Capture the cell that displays the provided text and extract its (X, Y) central coordinate. 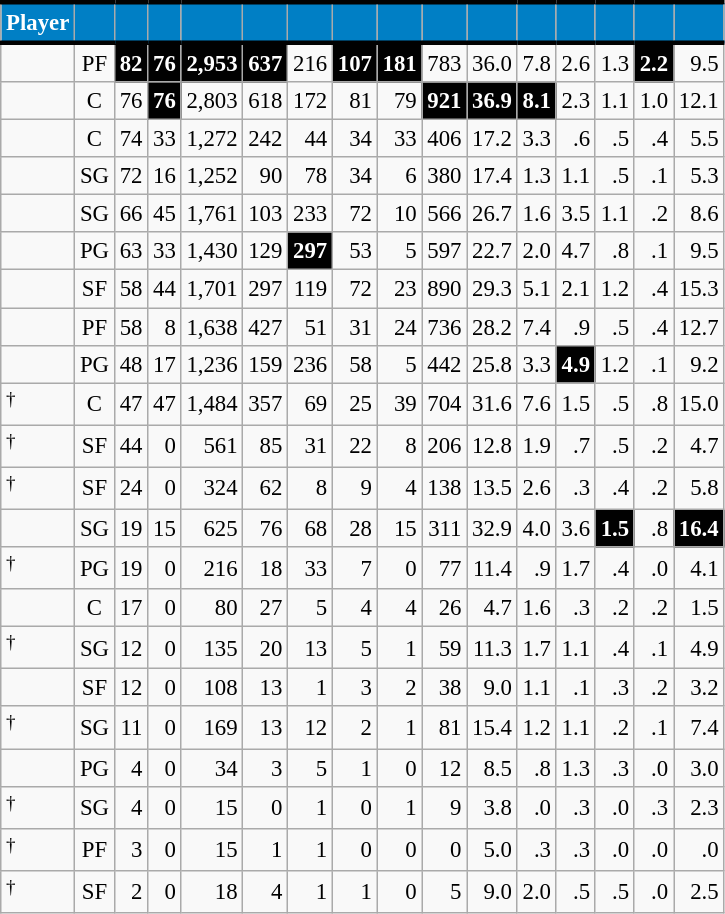
38 (444, 688)
625 (212, 528)
27 (266, 608)
3.6 (576, 528)
357 (266, 404)
69 (310, 404)
68 (310, 528)
3.2 (699, 688)
1,761 (212, 214)
51 (310, 327)
23 (400, 289)
890 (444, 289)
242 (266, 139)
15.0 (699, 404)
16 (164, 176)
2.2 (654, 62)
66 (130, 214)
1,484 (212, 404)
921 (444, 101)
22.7 (492, 251)
5.5 (699, 139)
597 (444, 251)
3.5 (576, 214)
2,803 (212, 101)
25 (354, 404)
45 (164, 214)
637 (266, 62)
12.1 (699, 101)
39 (400, 404)
28.2 (492, 327)
36.9 (492, 101)
169 (212, 728)
15.3 (699, 289)
11.3 (492, 648)
7.6 (536, 404)
36.0 (492, 62)
129 (266, 251)
7 (354, 568)
13.5 (492, 488)
59 (444, 648)
8.5 (492, 768)
135 (212, 648)
.6 (576, 139)
17.2 (492, 139)
233 (310, 214)
2,953 (212, 62)
1,430 (212, 251)
561 (212, 446)
103 (266, 214)
48 (130, 364)
119 (310, 289)
5.3 (699, 176)
5.1 (536, 289)
15.4 (492, 728)
236 (310, 364)
78 (310, 176)
3.0 (699, 768)
62 (266, 488)
1,701 (212, 289)
2.5 (699, 892)
Player (38, 22)
22 (354, 446)
1.0 (654, 101)
63 (130, 251)
9.2 (699, 364)
4.0 (536, 528)
324 (212, 488)
1,272 (212, 139)
32.9 (492, 528)
1,638 (212, 327)
7.8 (536, 62)
25.8 (492, 364)
.7 (576, 446)
1,236 (212, 364)
380 (444, 176)
8.6 (699, 214)
108 (212, 688)
53 (354, 251)
427 (266, 327)
311 (444, 528)
77 (444, 568)
4.1 (699, 568)
2.1 (576, 289)
5.8 (699, 488)
82 (130, 62)
85 (266, 446)
442 (444, 364)
16.4 (699, 528)
31.6 (492, 404)
80 (212, 608)
206 (444, 446)
1.9 (536, 446)
783 (444, 62)
736 (444, 327)
159 (266, 364)
26.7 (492, 214)
704 (444, 404)
6 (400, 176)
618 (266, 101)
20 (266, 648)
566 (444, 214)
10 (400, 214)
12.7 (699, 327)
406 (444, 139)
26 (444, 608)
138 (444, 488)
28 (354, 528)
79 (400, 101)
90 (266, 176)
74 (130, 139)
1,252 (212, 176)
17.4 (492, 176)
11 (130, 728)
172 (310, 101)
11.4 (492, 568)
5.0 (492, 850)
12.8 (492, 446)
3.8 (492, 807)
29.3 (492, 289)
181 (400, 62)
107 (354, 62)
8.1 (536, 101)
